For the text-containing cell, return its midpoint in (X, Y) coordinate format. 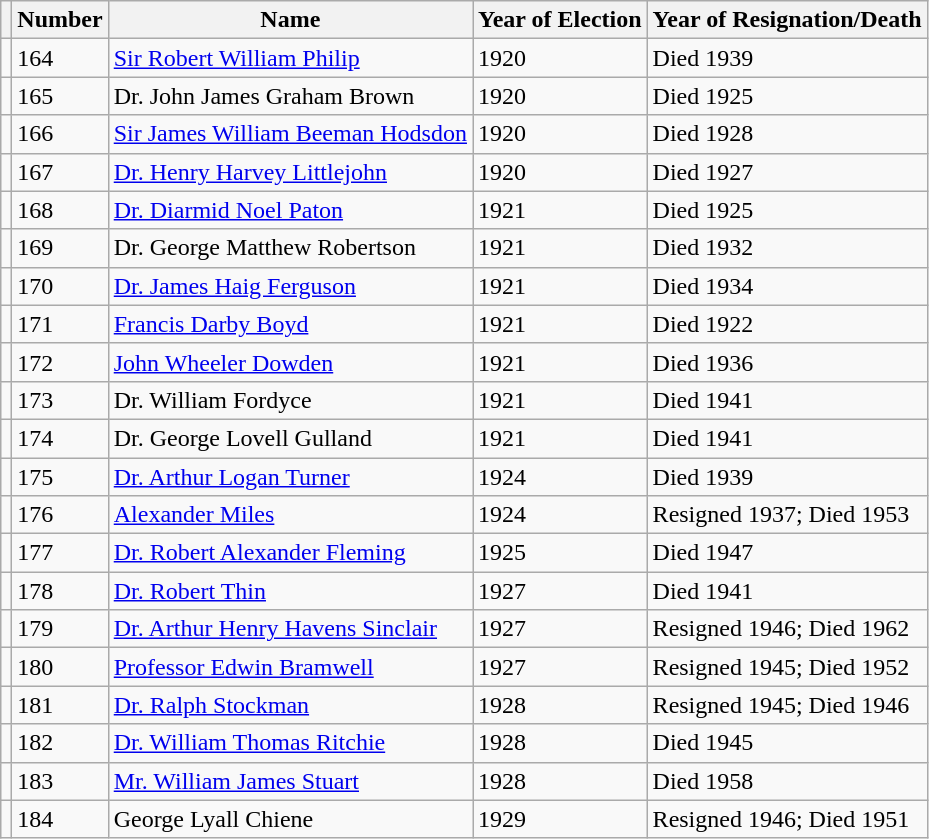
Dr. William Thomas Ritchie (290, 743)
181 (60, 705)
Resigned 1937; Died 1953 (787, 515)
Number (60, 20)
Died 1928 (787, 134)
Sir Robert William Philip (290, 58)
164 (60, 58)
Dr. Henry Harvey Littlejohn (290, 172)
Dr. William Fordyce (290, 400)
Sir James William Beeman Hodsdon (290, 134)
Alexander Miles (290, 515)
Died 1927 (787, 172)
Died 1947 (787, 553)
179 (60, 629)
Died 1932 (787, 248)
Resigned 1946; Died 1962 (787, 629)
Dr. James Haig Ferguson (290, 286)
Resigned 1946; Died 1951 (787, 819)
176 (60, 515)
1929 (560, 819)
George Lyall Chiene (290, 819)
Professor Edwin Bramwell (290, 667)
Resigned 1945; Died 1952 (787, 667)
Died 1958 (787, 781)
Francis Darby Boyd (290, 324)
183 (60, 781)
Dr. George Lovell Gulland (290, 438)
173 (60, 400)
Dr. George Matthew Robertson (290, 248)
172 (60, 362)
170 (60, 286)
167 (60, 172)
171 (60, 324)
184 (60, 819)
169 (60, 248)
Resigned 1945; Died 1946 (787, 705)
Year of Election (560, 20)
180 (60, 667)
168 (60, 210)
165 (60, 96)
Died 1936 (787, 362)
Dr. Diarmid Noel Paton (290, 210)
Died 1922 (787, 324)
Dr. Arthur Logan Turner (290, 477)
Died 1934 (787, 286)
Dr. Ralph Stockman (290, 705)
John Wheeler Dowden (290, 362)
Dr. Robert Thin (290, 591)
Dr. Arthur Henry Havens Sinclair (290, 629)
174 (60, 438)
1925 (560, 553)
Mr. William James Stuart (290, 781)
Dr. Robert Alexander Fleming (290, 553)
Name (290, 20)
177 (60, 553)
Year of Resignation/Death (787, 20)
Dr. John James Graham Brown (290, 96)
166 (60, 134)
Died 1945 (787, 743)
182 (60, 743)
178 (60, 591)
175 (60, 477)
